Search for the cell housing the specified text and yield its (x, y) center coordinate. 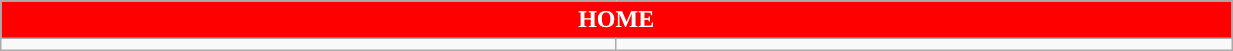
HOME (616, 20)
